Scan for the cell matching the given text and deliver its [x, y] coordinate at center. 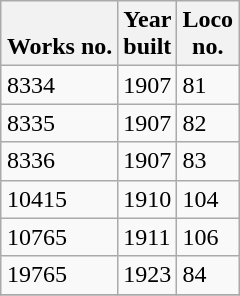
8335 [59, 123]
1923 [148, 275]
82 [208, 123]
84 [208, 275]
19765 [59, 275]
1911 [148, 237]
10765 [59, 237]
8336 [59, 161]
Locono. [208, 34]
1910 [148, 199]
83 [208, 161]
Yearbuilt [148, 34]
Works no. [59, 34]
8334 [59, 85]
104 [208, 199]
10415 [59, 199]
81 [208, 85]
106 [208, 237]
